Determine the [X, Y] coordinate at the center of the cell enclosing the given text.  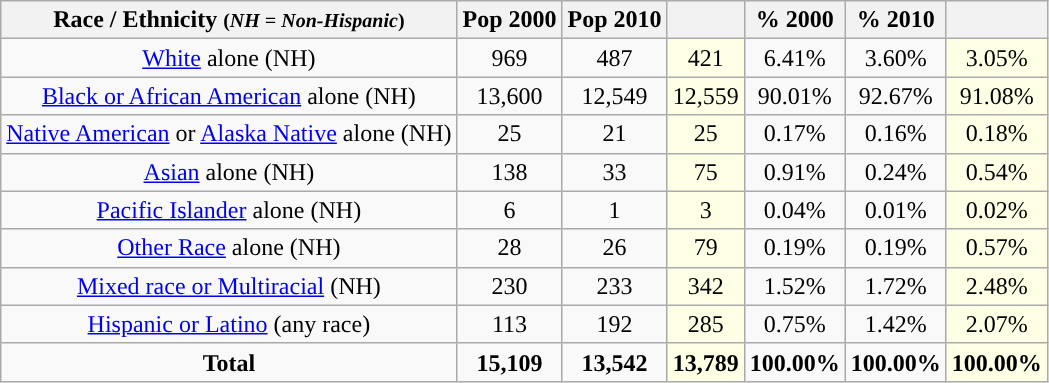
12,549 [614, 96]
0.17% [794, 134]
90.01% [794, 96]
91.08% [996, 96]
138 [510, 172]
3.05% [996, 58]
3 [706, 210]
192 [614, 324]
Pop 2000 [510, 20]
28 [510, 248]
Native American or Alaska Native alone (NH) [229, 134]
79 [706, 248]
6.41% [794, 58]
21 [614, 134]
13,600 [510, 96]
113 [510, 324]
230 [510, 286]
421 [706, 58]
Other Race alone (NH) [229, 248]
33 [614, 172]
1.52% [794, 286]
285 [706, 324]
1 [614, 210]
2.07% [996, 324]
0.04% [794, 210]
White alone (NH) [229, 58]
0.01% [896, 210]
92.67% [896, 96]
0.54% [996, 172]
Pop 2010 [614, 20]
2.48% [996, 286]
0.18% [996, 134]
Race / Ethnicity (NH = Non-Hispanic) [229, 20]
6 [510, 210]
342 [706, 286]
1.72% [896, 286]
Mixed race or Multiracial (NH) [229, 286]
Asian alone (NH) [229, 172]
12,559 [706, 96]
13,542 [614, 362]
Pacific Islander alone (NH) [229, 210]
Hispanic or Latino (any race) [229, 324]
0.75% [794, 324]
13,789 [706, 362]
969 [510, 58]
0.24% [896, 172]
0.02% [996, 210]
487 [614, 58]
Black or African American alone (NH) [229, 96]
% 2000 [794, 20]
0.16% [896, 134]
0.57% [996, 248]
0.91% [794, 172]
26 [614, 248]
15,109 [510, 362]
75 [706, 172]
3.60% [896, 58]
1.42% [896, 324]
% 2010 [896, 20]
233 [614, 286]
Total [229, 362]
